Find where the given text appears and provide that cell's center as (X, Y) coordinate. 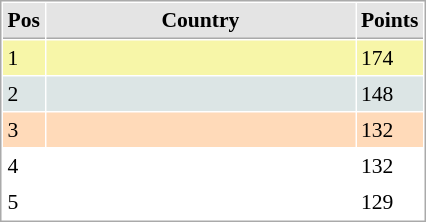
1 (24, 57)
4 (24, 165)
Points (390, 21)
Pos (24, 21)
129 (390, 201)
Country (200, 21)
148 (390, 93)
2 (24, 93)
174 (390, 57)
5 (24, 201)
3 (24, 129)
